Extract the (x, y) coordinate from the center of the cell holding the provided text.  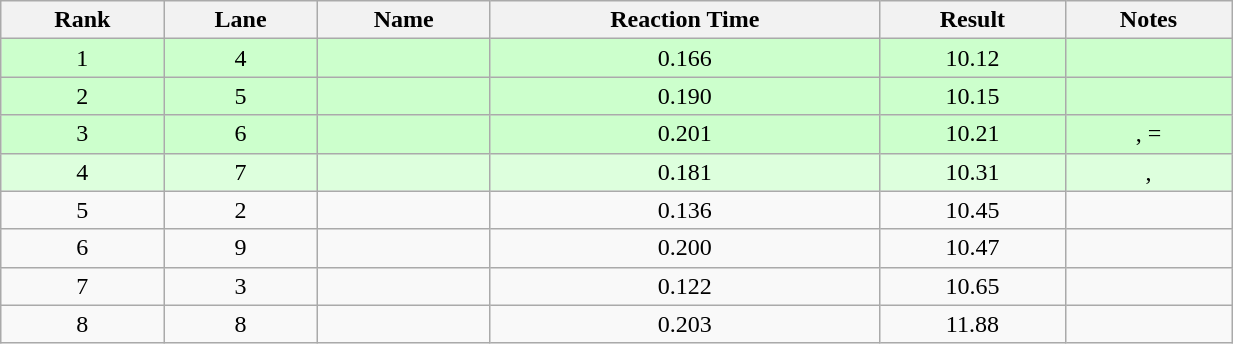
10.47 (972, 248)
Rank (82, 20)
10.65 (972, 286)
9 (240, 248)
Reaction Time (684, 20)
Lane (240, 20)
0.203 (684, 324)
Notes (1148, 20)
10.21 (972, 134)
0.190 (684, 96)
0.136 (684, 210)
0.166 (684, 58)
1 (82, 58)
0.201 (684, 134)
, = (1148, 134)
10.12 (972, 58)
10.45 (972, 210)
Result (972, 20)
0.181 (684, 172)
11.88 (972, 324)
0.200 (684, 248)
Name (404, 20)
10.15 (972, 96)
10.31 (972, 172)
, (1148, 172)
0.122 (684, 286)
